For the text-containing cell, return its midpoint in (x, y) coordinate format. 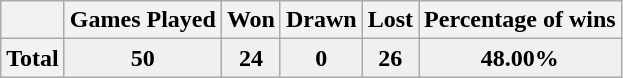
Won (250, 20)
24 (250, 58)
50 (142, 58)
Total (33, 58)
48.00% (520, 58)
Lost (390, 20)
Percentage of wins (520, 20)
0 (321, 58)
26 (390, 58)
Games Played (142, 20)
Drawn (321, 20)
